From the cell containing the given text, extract its center point as (x, y) coordinate. 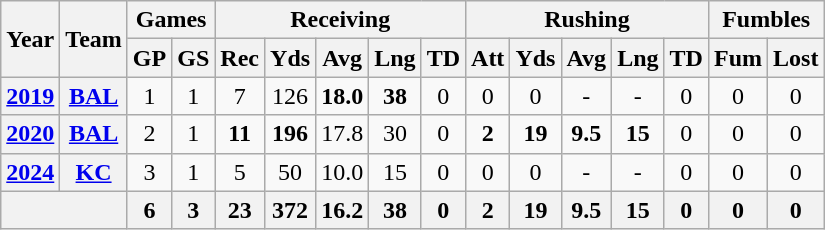
2024 (30, 172)
6 (149, 210)
7 (240, 96)
50 (290, 172)
Fum (738, 58)
196 (290, 134)
126 (290, 96)
17.8 (342, 134)
30 (395, 134)
2019 (30, 96)
Year (30, 39)
Rec (240, 58)
10.0 (342, 172)
18.0 (342, 96)
16.2 (342, 210)
11 (240, 134)
2020 (30, 134)
GS (194, 58)
Att (488, 58)
372 (290, 210)
GP (149, 58)
Team (94, 39)
Rushing (588, 20)
23 (240, 210)
KC (94, 172)
Games (170, 20)
Receiving (340, 20)
5 (240, 172)
Lost (796, 58)
Fumbles (766, 20)
